Provide the [X, Y] coordinate of the cell's center where the given text is located.  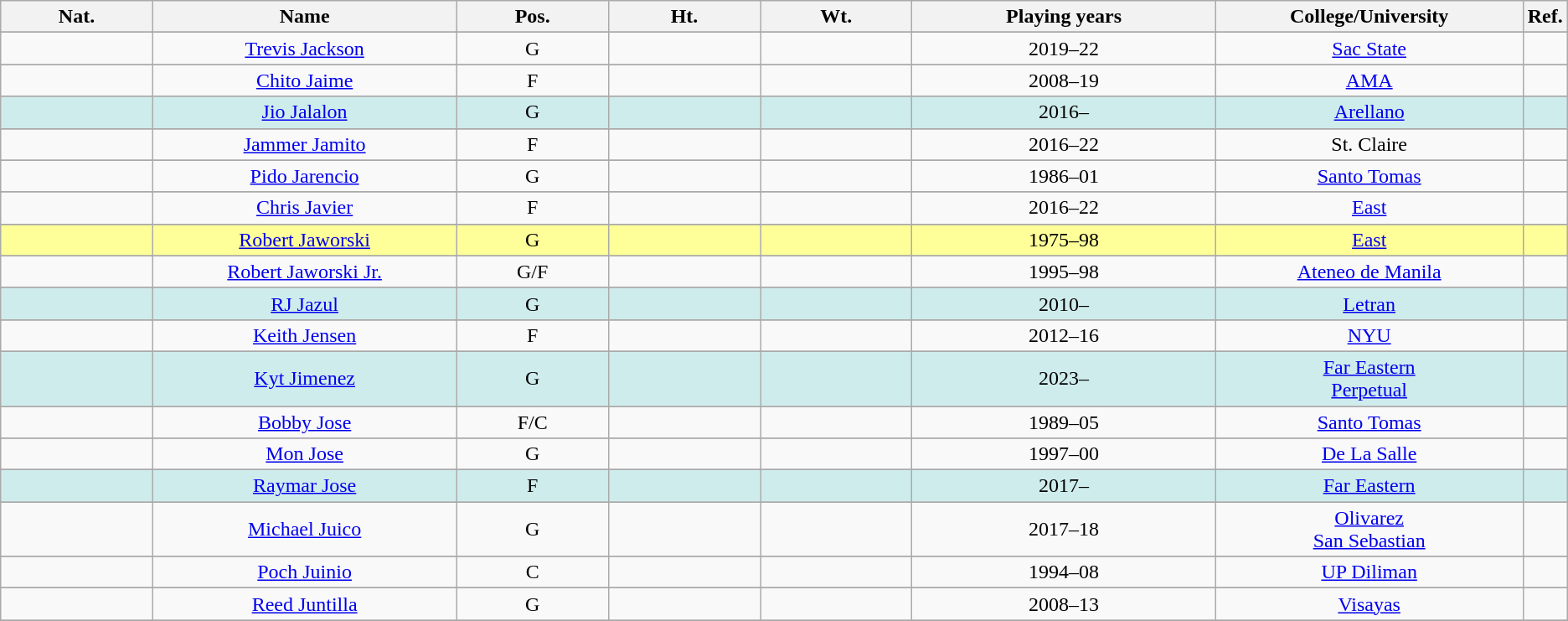
2010– [1064, 303]
Letran [1369, 303]
2008–19 [1064, 80]
Mon Jose [305, 454]
1994–08 [1064, 572]
Bobby Jose [305, 422]
2016– [1064, 112]
Jammer Jamito [305, 144]
C [533, 572]
NYU [1369, 335]
OlivarezSan Sebastian [1369, 530]
College/University [1369, 17]
Jio Jalalon [305, 112]
1995–98 [1064, 272]
F/C [533, 422]
2023– [1064, 379]
De La Salle [1369, 454]
1986–01 [1064, 176]
Poch Juinio [305, 572]
Kyt Jimenez [305, 379]
Ref. [1545, 17]
2017– [1064, 486]
Nat. [77, 17]
Wt. [836, 17]
Robert Jaworski [305, 240]
Far Eastern [1369, 486]
Michael Juico [305, 530]
Keith Jensen [305, 335]
Ht. [683, 17]
Far EasternPerpetual [1369, 379]
Name [305, 17]
G/F [533, 272]
RJ Jazul [305, 303]
Ateneo de Manila [1369, 272]
Chris Javier [305, 208]
2019–22 [1064, 49]
Visayas [1369, 604]
2012–16 [1064, 335]
Trevis Jackson [305, 49]
Arellano [1369, 112]
Sac State [1369, 49]
Chito Jaime [305, 80]
Raymar Jose [305, 486]
Pido Jarencio [305, 176]
UP Diliman [1369, 572]
St. Claire [1369, 144]
2017–18 [1064, 530]
2008–13 [1064, 604]
1997–00 [1064, 454]
Playing years [1064, 17]
Pos. [533, 17]
Reed Juntilla [305, 604]
AMA [1369, 80]
1989–05 [1064, 422]
1975–98 [1064, 240]
Robert Jaworski Jr. [305, 272]
